Identify which cell holds the provided text, then report its (x, y) central coordinate. 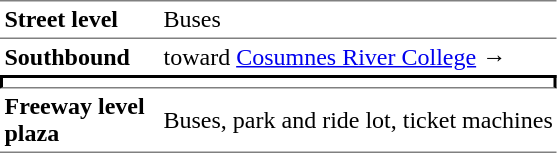
Street level (80, 19)
Buses, park and ride lot, ticket machines (358, 120)
Buses (358, 19)
Freeway level plaza (80, 120)
Southbound (80, 57)
toward Cosumnes River College → (358, 57)
